Pinpoint the cell where the given text exists, returning its [x, y] midpoint coordinate. 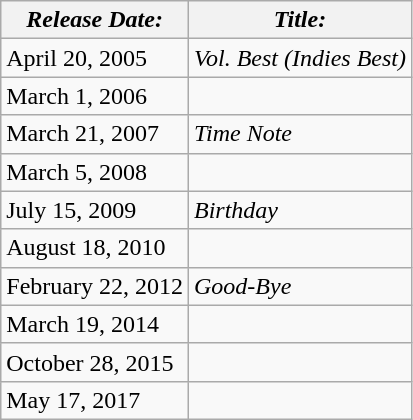
March 5, 2008 [95, 172]
February 22, 2012 [95, 286]
April 20, 2005 [95, 58]
October 28, 2015 [95, 362]
Good-Bye [300, 286]
March 21, 2007 [95, 134]
Time Note [300, 134]
Vol. Best (Indies Best) [300, 58]
March 1, 2006 [95, 96]
July 15, 2009 [95, 210]
May 17, 2017 [95, 400]
March 19, 2014 [95, 324]
August 18, 2010 [95, 248]
Birthday [300, 210]
Release Date: [95, 20]
Title: [300, 20]
